Return [X, Y] of the center of cell containing provided text 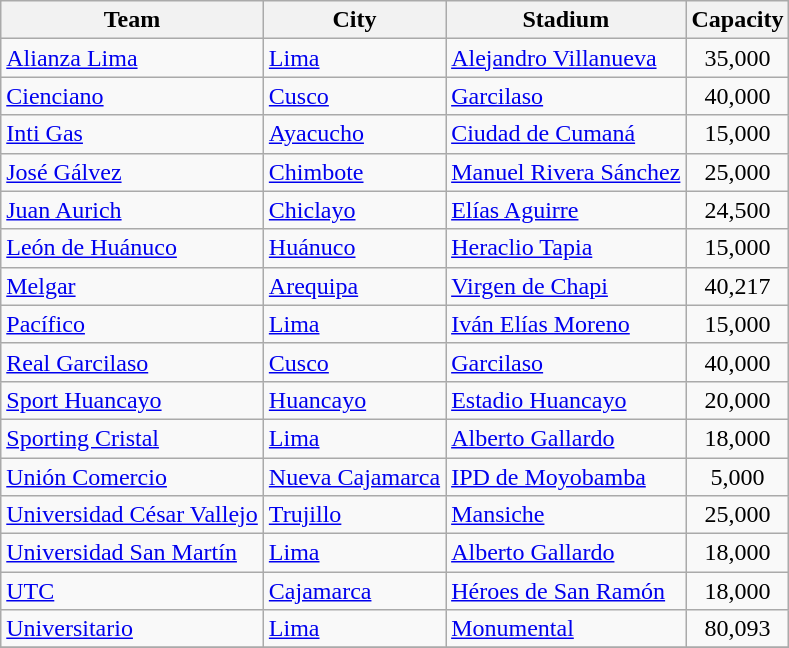
Héroes de San Ramón [566, 591]
Ayacucho [354, 134]
Manuel Rivera Sánchez [566, 172]
Arequipa [354, 286]
24,500 [738, 210]
Alianza Lima [132, 58]
Huancayo [354, 400]
Monumental [566, 629]
Universidad San Martín [132, 553]
Alejandro Villanueva [566, 58]
Iván Elías Moreno [566, 324]
20,000 [738, 400]
José Gálvez [132, 172]
Estadio Huancayo [566, 400]
40,217 [738, 286]
Capacity [738, 20]
Heraclio Tapia [566, 248]
IPD de Moyobamba [566, 477]
5,000 [738, 477]
Ciudad de Cumaná [566, 134]
Mansiche [566, 515]
80,093 [738, 629]
Huánuco [354, 248]
Trujillo [354, 515]
Juan Aurich [132, 210]
León de Huánuco [132, 248]
Universitario [132, 629]
Cienciano [132, 96]
Pacífico [132, 324]
Sporting Cristal [132, 438]
City [354, 20]
Sport Huancayo [132, 400]
Universidad César Vallejo [132, 515]
Team [132, 20]
Chiclayo [354, 210]
Inti Gas [132, 134]
Unión Comercio [132, 477]
35,000 [738, 58]
Stadium [566, 20]
Virgen de Chapi [566, 286]
Chimbote [354, 172]
UTC [132, 591]
Cajamarca [354, 591]
Melgar [132, 286]
Elías Aguirre [566, 210]
Real Garcilaso [132, 362]
Nueva Cajamarca [354, 477]
